Detect which cell encompasses the target text, then output its [X, Y] center coordinate. 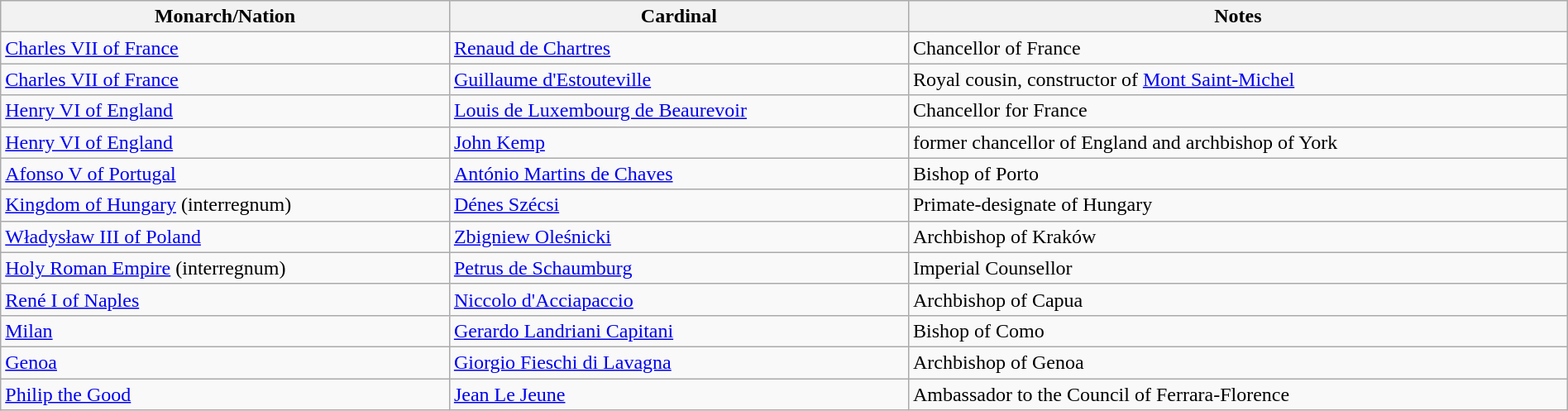
Monarch/Nation [225, 17]
Imperial Counsellor [1237, 268]
Primate-designate of Hungary [1237, 205]
Dénes Szécsi [678, 205]
Archbishop of Genoa [1237, 362]
Ambassador to the Council of Ferrara-Florence [1237, 394]
Gerardo Landriani Capitani [678, 331]
Zbigniew Oleśnicki [678, 237]
Bishop of Como [1237, 331]
former chancellor of England and archbishop of York [1237, 142]
Archbishop of Capua [1237, 299]
Władysław III of Poland [225, 237]
Milan [225, 331]
Jean Le Jeune [678, 394]
António Martins de Chaves [678, 174]
René I of Naples [225, 299]
Notes [1237, 17]
Petrus de Schaumburg [678, 268]
Afonso V of Portugal [225, 174]
John Kemp [678, 142]
Royal cousin, constructor of Mont Saint-Michel [1237, 79]
Guillaume d'Estouteville [678, 79]
Chancellor for France [1237, 111]
Cardinal [678, 17]
Holy Roman Empire (interregnum) [225, 268]
Giorgio Fieschi di Lavagna [678, 362]
Louis de Luxembourg de Beaurevoir [678, 111]
Renaud de Chartres [678, 48]
Chancellor of France [1237, 48]
Bishop of Porto [1237, 174]
Kingdom of Hungary (interregnum) [225, 205]
Niccolo d'Acciapaccio [678, 299]
Genoa [225, 362]
Philip the Good [225, 394]
Archbishop of Kraków [1237, 237]
